Extract the [x, y] coordinate from the center of the cell holding the provided text.  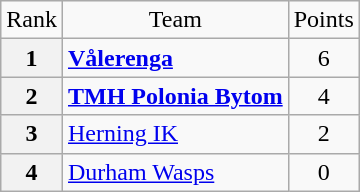
1 [32, 58]
3 [32, 134]
Durham Wasps [175, 172]
Team [175, 20]
Rank [32, 20]
Vålerenga [175, 58]
Points [324, 20]
TMH Polonia Bytom [175, 96]
0 [324, 172]
6 [324, 58]
Herning IK [175, 134]
